Return the [x, y] coordinate for the center point of the cell that contains the specified text.  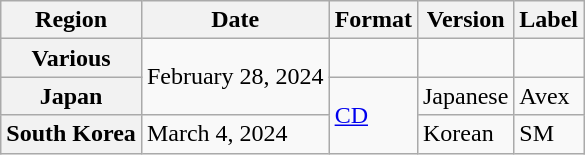
Avex [549, 96]
SM [549, 134]
Version [465, 20]
Japanese [465, 96]
Korean [465, 134]
Japan [72, 96]
Various [72, 58]
March 4, 2024 [235, 134]
CD [373, 115]
Region [72, 20]
South Korea [72, 134]
Format [373, 20]
Date [235, 20]
Label [549, 20]
February 28, 2024 [235, 77]
